Output the (x, y) coordinate of the center of the cell containing the given text.  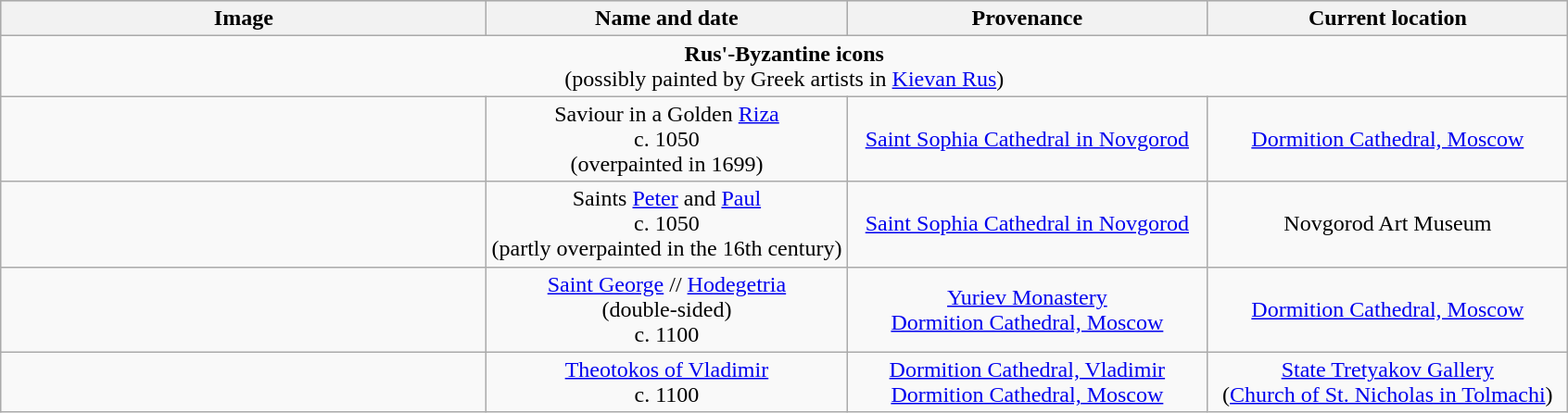
Saint George // Hodegetria(double-sided)c. 1100 (667, 309)
Dormition Cathedral, VladimirDormition Cathedral, Moscow (1027, 382)
State Tretyakov Gallery(Church of St. Nicholas in Tolmachi) (1388, 382)
Name and date (667, 19)
Yuriev MonasteryDormition Cathedral, Moscow (1027, 309)
Saviour in a Golden Rizac. 1050(overpainted in 1699) (667, 139)
Image (244, 19)
Novgorod Art Museum (1388, 224)
Provenance (1027, 19)
Theotokos of Vladimirc. 1100 (667, 382)
Current location (1388, 19)
Saints Peter and Paulc. 1050(partly overpainted in the 16th century) (667, 224)
Rus'-Byzantine icons(possibly painted by Greek artists in Kievan Rus) (784, 67)
